Identify which cell holds the provided text, then report its [X, Y] central coordinate. 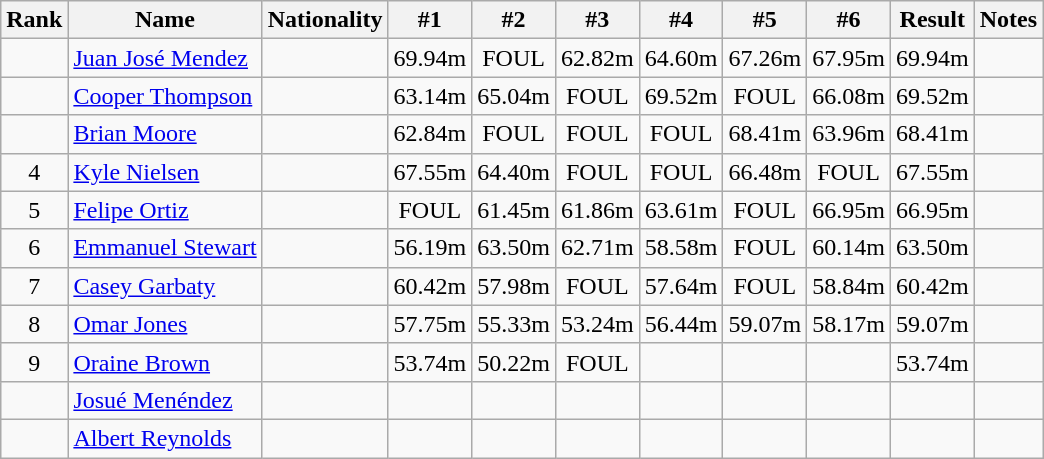
62.71m [597, 248]
Result [932, 20]
Notes [1008, 20]
61.45m [514, 210]
7 [34, 286]
Omar Jones [165, 324]
53.24m [597, 324]
Kyle Nielsen [165, 172]
55.33m [514, 324]
#2 [514, 20]
65.04m [514, 96]
64.40m [514, 172]
Cooper Thompson [165, 96]
5 [34, 210]
66.08m [849, 96]
#3 [597, 20]
56.19m [430, 248]
#5 [765, 20]
62.84m [430, 134]
Nationality [325, 20]
56.44m [681, 324]
60.14m [849, 248]
Felipe Ortiz [165, 210]
4 [34, 172]
Albert Reynolds [165, 438]
Emmanuel Stewart [165, 248]
58.58m [681, 248]
Oraine Brown [165, 362]
57.64m [681, 286]
67.95m [849, 58]
63.61m [681, 210]
66.48m [765, 172]
67.26m [765, 58]
61.86m [597, 210]
62.82m [597, 58]
Juan José Mendez [165, 58]
Brian Moore [165, 134]
50.22m [514, 362]
#4 [681, 20]
#6 [849, 20]
8 [34, 324]
Name [165, 20]
Casey Garbaty [165, 286]
Rank [34, 20]
58.84m [849, 286]
63.14m [430, 96]
63.96m [849, 134]
6 [34, 248]
64.60m [681, 58]
Josué Menéndez [165, 400]
9 [34, 362]
57.98m [514, 286]
#1 [430, 20]
57.75m [430, 324]
58.17m [849, 324]
